Locate the cell with the specified text and output its [x, y] center coordinate. 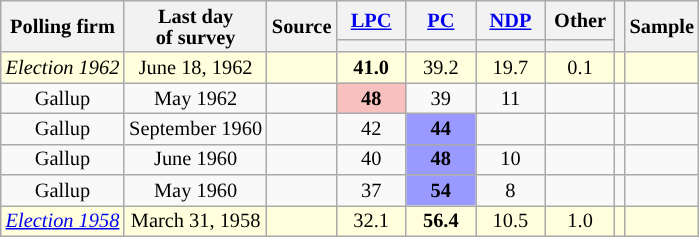
56.4 [441, 220]
June 18, 1962 [196, 68]
44 [441, 128]
Sample [662, 26]
10.5 [511, 220]
Election 1962 [62, 68]
8 [511, 190]
1.0 [580, 220]
Election 1958 [62, 220]
Polling firm [62, 26]
42 [371, 128]
11 [511, 98]
39 [441, 98]
19.7 [511, 68]
May 1962 [196, 98]
Last day of survey [196, 26]
0.1 [580, 68]
PC [441, 20]
June 1960 [196, 160]
Other [580, 20]
41.0 [371, 68]
Source [302, 26]
32.1 [371, 220]
39.2 [441, 68]
37 [371, 190]
10 [511, 160]
40 [371, 160]
September 1960 [196, 128]
NDP [511, 20]
54 [441, 190]
May 1960 [196, 190]
March 31, 1958 [196, 220]
LPC [371, 20]
